Capture the cell that displays the provided text and extract its (X, Y) central coordinate. 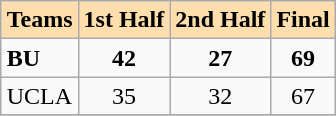
32 (220, 96)
27 (220, 58)
69 (303, 58)
67 (303, 96)
1st Half (124, 20)
2nd Half (220, 20)
UCLA (40, 96)
BU (40, 58)
Teams (40, 20)
Final (303, 20)
42 (124, 58)
35 (124, 96)
